Find where the given text appears and provide that cell's center as [X, Y] coordinate. 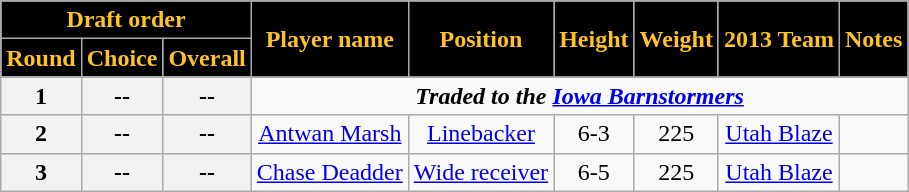
Player name [330, 39]
2013 Team [778, 39]
Notes [874, 39]
Wide receiver [480, 172]
Overall [207, 58]
Height [594, 39]
Position [480, 39]
Choice [122, 58]
Traded to the Iowa Barnstormers [580, 96]
Linebacker [480, 134]
2 [41, 134]
Draft order [126, 20]
Round [41, 58]
6-3 [594, 134]
Chase Deadder [330, 172]
3 [41, 172]
1 [41, 96]
Antwan Marsh [330, 134]
6-5 [594, 172]
Weight [676, 39]
